Provide the (x, y) coordinate of the cell's center where the given text is located.  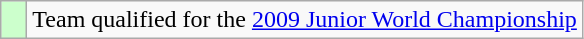
Team qualified for the 2009 Junior World Championship (305, 20)
